Return (x, y) of the center of cell containing provided text 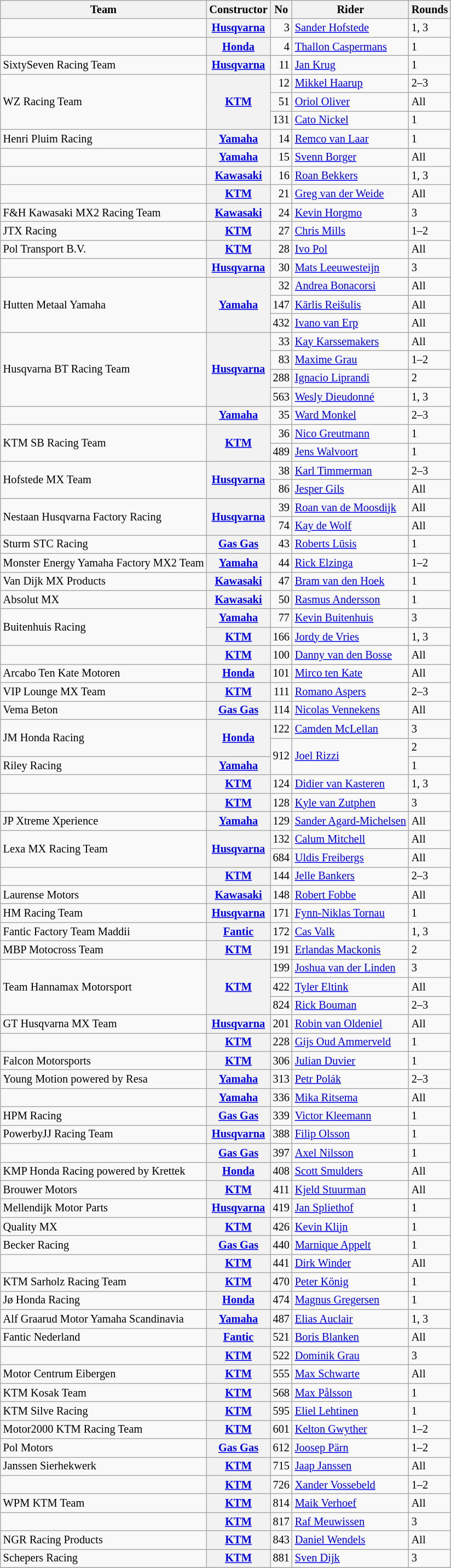
Schepers Racing (104, 1558)
Mellendijk Motor Parts (104, 1208)
Becker Racing (104, 1245)
111 (281, 692)
4 (281, 47)
Filip Olsson (350, 1134)
Kay Karssemakers (350, 341)
GT Husqvarna MX Team (104, 1023)
Xander Vossebeld (350, 1485)
44 (281, 563)
Boris Blanken (350, 1337)
Jens Walvoort (350, 452)
WPM KTM Team (104, 1503)
Cato Nickel (350, 120)
Constructor (238, 9)
77 (281, 618)
Roan van de Moosdijk (350, 507)
Mats Leeuwesteijn (350, 268)
101 (281, 673)
881 (281, 1558)
Julian Duvier (350, 1061)
30 (281, 268)
Roberts Lūsis (350, 544)
Brouwer Motors (104, 1189)
Rounds (430, 9)
Ignacio Liprandi (350, 378)
440 (281, 1245)
KTM Sarholz Racing Team (104, 1282)
KTM Silve Racing (104, 1411)
Calum Mitchell (350, 839)
50 (281, 599)
726 (281, 1485)
Mika Ritsema (350, 1097)
Rider (350, 9)
Fantic Factory Team Maddii (104, 931)
Raf Meuwissen (350, 1521)
PowerbyJJ Racing Team (104, 1134)
Team Hannamax Motorsport (104, 986)
595 (281, 1411)
336 (281, 1097)
Arcabo Ten Kate Motoren (104, 673)
KTM Kosak Team (104, 1393)
715 (281, 1466)
522 (281, 1355)
Jordy de Vries (350, 637)
817 (281, 1521)
Vema Beton (104, 710)
432 (281, 323)
397 (281, 1153)
21 (281, 194)
Romano Aspers (350, 692)
NGR Racing Products (104, 1540)
33 (281, 341)
Elias Auclair (350, 1319)
419 (281, 1208)
426 (281, 1227)
F&H Kawasaki MX2 Racing Team (104, 213)
Henri Pluim Racing (104, 139)
Maxime Grau (350, 360)
86 (281, 489)
814 (281, 1503)
Young Motion powered by Resa (104, 1079)
Lexa MX Racing Team (104, 848)
35 (281, 415)
Rick Elzinga (350, 563)
Sander Hofstede (350, 28)
Kevin Horgmo (350, 213)
144 (281, 876)
Joel Rizzi (350, 756)
12 (281, 83)
555 (281, 1374)
14 (281, 139)
Rick Bouman (350, 1005)
Joshua van der Linden (350, 968)
Nico Greutmann (350, 433)
199 (281, 968)
147 (281, 305)
411 (281, 1189)
Daniel Wendels (350, 1540)
WZ Racing Team (104, 102)
38 (281, 471)
Falcon Motorsports (104, 1061)
Camden McLellan (350, 729)
11 (281, 65)
612 (281, 1448)
24 (281, 213)
51 (281, 102)
Rasmus Andersson (350, 599)
Kevin Klijn (350, 1227)
Team (104, 9)
Fynn-Niklas Tornau (350, 913)
Jan Krug (350, 65)
JTX Racing (104, 231)
Maik Verhoef (350, 1503)
Robert Fobbe (350, 895)
339 (281, 1116)
Karl Timmerman (350, 471)
122 (281, 729)
172 (281, 931)
191 (281, 950)
Jelle Bankers (350, 876)
388 (281, 1134)
Mikkel Haarup (350, 83)
Absolut MX (104, 599)
Hutten Metaal Yamaha (104, 305)
100 (281, 655)
Max Schwarte (350, 1374)
563 (281, 397)
27 (281, 231)
Didier van Kasteren (350, 784)
Monster Energy Yamaha Factory MX2 Team (104, 563)
489 (281, 452)
Husqvarna BT Racing Team (104, 369)
Kevin Buitenhuis (350, 618)
Kārlis Reišulis (350, 305)
Buitenhuis Racing (104, 627)
Van Dijk MX Products (104, 581)
912 (281, 756)
Nicolas Vennekens (350, 710)
824 (281, 1005)
Robin van Oldeniel (350, 1023)
32 (281, 286)
171 (281, 913)
Sander Agard-Michelsen (350, 821)
Motor Centrum Eibergen (104, 1374)
306 (281, 1061)
Erlandas Mackonis (350, 950)
Remco van Laar (350, 139)
15 (281, 157)
HM Racing Team (104, 913)
43 (281, 544)
487 (281, 1319)
601 (281, 1429)
Sturm STC Racing (104, 544)
313 (281, 1079)
228 (281, 1042)
474 (281, 1300)
Tyler Eltink (350, 987)
Jø Honda Racing (104, 1300)
Fantic Nederland (104, 1337)
Alf Graarud Motor Yamaha Scandinavia (104, 1319)
114 (281, 710)
Nestaan Husqvarna Factory Racing (104, 516)
Kyle van Zutphen (350, 803)
Jesper Gils (350, 489)
Mirco ten Kate (350, 673)
Laurense Motors (104, 895)
Ivano van Erp (350, 323)
Andrea Bonacorsi (350, 286)
HPM Racing (104, 1116)
129 (281, 821)
132 (281, 839)
Motor2000 KTM Racing Team (104, 1429)
128 (281, 803)
Dirk Winder (350, 1263)
Ward Monkel (350, 415)
Pol Motors (104, 1448)
Marnique Appelt (350, 1245)
288 (281, 378)
Thallon Caspermans (350, 47)
VIP Lounge MX Team (104, 692)
Eliel Lehtinen (350, 1411)
521 (281, 1337)
Petr Polák (350, 1079)
441 (281, 1263)
KTM SB Racing Team (104, 443)
28 (281, 249)
16 (281, 175)
JM Honda Racing (104, 737)
83 (281, 360)
684 (281, 858)
Hofstede MX Team (104, 480)
Pol Transport B.V. (104, 249)
MBP Motocross Team (104, 950)
Wesly Dieudonné (350, 397)
47 (281, 581)
Dominik Grau (350, 1355)
422 (281, 987)
Jan Spliethof (350, 1208)
Victor Kleemann (350, 1116)
Sven Dijk (350, 1558)
JP Xtreme Xperience (104, 821)
Svenn Borger (350, 157)
Jaap Janssen (350, 1466)
Magnus Gregersen (350, 1300)
Cas Valk (350, 931)
74 (281, 526)
Uldis Freibergs (350, 858)
843 (281, 1540)
SixtySeven Racing Team (104, 65)
Kelton Gwyther (350, 1429)
Max Pålsson (350, 1393)
Oriol Oliver (350, 102)
148 (281, 895)
Chris Mills (350, 231)
Joosep Pärn (350, 1448)
Riley Racing (104, 765)
Axel Nilsson (350, 1153)
470 (281, 1282)
Greg van der Weide (350, 194)
Scott Smulders (350, 1171)
124 (281, 784)
Quality MX (104, 1227)
36 (281, 433)
39 (281, 507)
408 (281, 1171)
Bram van den Hoek (350, 581)
Janssen Sierhekwerk (104, 1466)
568 (281, 1393)
Peter König (350, 1282)
Roan Bekkers (350, 175)
Gijs Oud Ammerveld (350, 1042)
131 (281, 120)
No (281, 9)
201 (281, 1023)
Ivo Pol (350, 249)
KMP Honda Racing powered by Krettek (104, 1171)
166 (281, 637)
Danny van den Bosse (350, 655)
Kay de Wolf (350, 526)
Kjeld Stuurman (350, 1189)
